Identify which cell holds the provided text, then report its (X, Y) central coordinate. 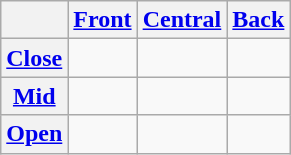
Mid (34, 96)
Back (258, 20)
Open (34, 134)
Front (102, 20)
Central (182, 20)
Close (34, 58)
